From the cell containing the given text, extract its center point as (x, y) coordinate. 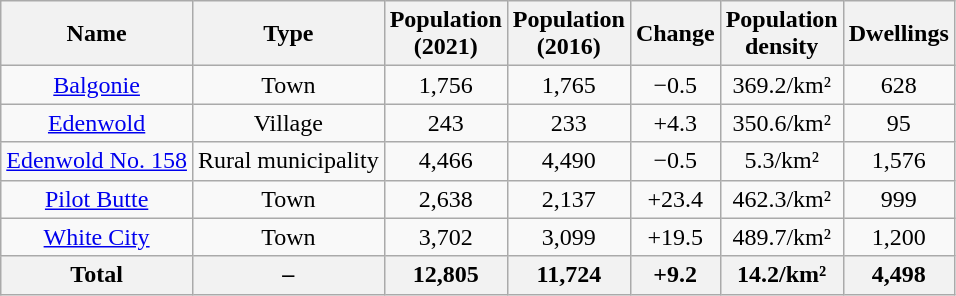
1,765 (568, 85)
– (288, 275)
5.3/km² (782, 161)
243 (446, 123)
Name (97, 34)
12,805 (446, 275)
4,466 (446, 161)
95 (898, 123)
1,756 (446, 85)
233 (568, 123)
Edenwold No. 158 (97, 161)
Edenwold (97, 123)
2,137 (568, 199)
+9.2 (675, 275)
4,490 (568, 161)
Type (288, 34)
Population(2016) (568, 34)
2,638 (446, 199)
Rural municipality (288, 161)
Total (97, 275)
628 (898, 85)
369.2/km² (782, 85)
+4.3 (675, 123)
11,724 (568, 275)
Change (675, 34)
Pilot Butte (97, 199)
4,498 (898, 275)
Village (288, 123)
Dwellings (898, 34)
14.2/km² (782, 275)
462.3/km² (782, 199)
White City (97, 237)
3,099 (568, 237)
+19.5 (675, 237)
Balgonie (97, 85)
+23.4 (675, 199)
1,200 (898, 237)
Populationdensity (782, 34)
350.6/km² (782, 123)
3,702 (446, 237)
489.7/km² (782, 237)
999 (898, 199)
Population(2021) (446, 34)
1,576 (898, 161)
